Detect which cell encompasses the target text, then output its (x, y) center coordinate. 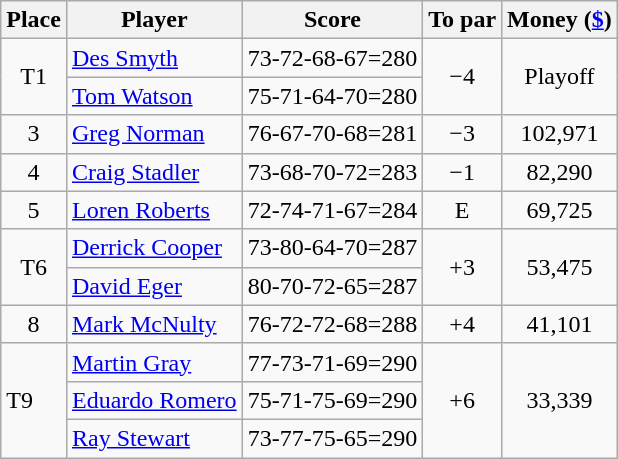
41,101 (560, 324)
Derrick Cooper (154, 248)
−3 (462, 134)
Eduardo Romero (154, 400)
82,290 (560, 172)
Playoff (560, 77)
Greg Norman (154, 134)
Loren Roberts (154, 210)
Ray Stewart (154, 438)
73-72-68-67=280 (332, 58)
−4 (462, 77)
73-77-75-65=290 (332, 438)
Tom Watson (154, 96)
Player (154, 20)
Craig Stadler (154, 172)
73-68-70-72=283 (332, 172)
76-72-72-68=288 (332, 324)
To par (462, 20)
−1 (462, 172)
Des Smyth (154, 58)
Mark McNulty (154, 324)
Score (332, 20)
+6 (462, 400)
102,971 (560, 134)
E (462, 210)
4 (34, 172)
3 (34, 134)
T9 (34, 400)
33,339 (560, 400)
75-71-64-70=280 (332, 96)
David Eger (154, 286)
73-80-64-70=287 (332, 248)
76-67-70-68=281 (332, 134)
80-70-72-65=287 (332, 286)
T6 (34, 267)
+4 (462, 324)
Martin Gray (154, 362)
77-73-71-69=290 (332, 362)
5 (34, 210)
Place (34, 20)
72-74-71-67=284 (332, 210)
T1 (34, 77)
53,475 (560, 267)
8 (34, 324)
69,725 (560, 210)
Money ($) (560, 20)
+3 (462, 267)
75-71-75-69=290 (332, 400)
